From the cell containing the given text, extract its center point as (X, Y) coordinate. 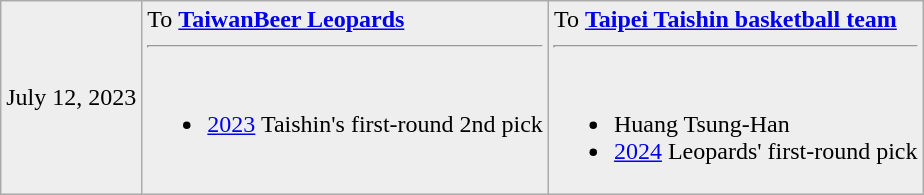
To TaiwanBeer Leopards2023 Taishin's first-round 2nd pick (346, 98)
To Taipei Taishin basketball teamHuang Tsung-Han2024 Leopards' first-round pick (736, 98)
July 12, 2023 (72, 98)
